Pinpoint the cell where the given text exists, returning its (x, y) midpoint coordinate. 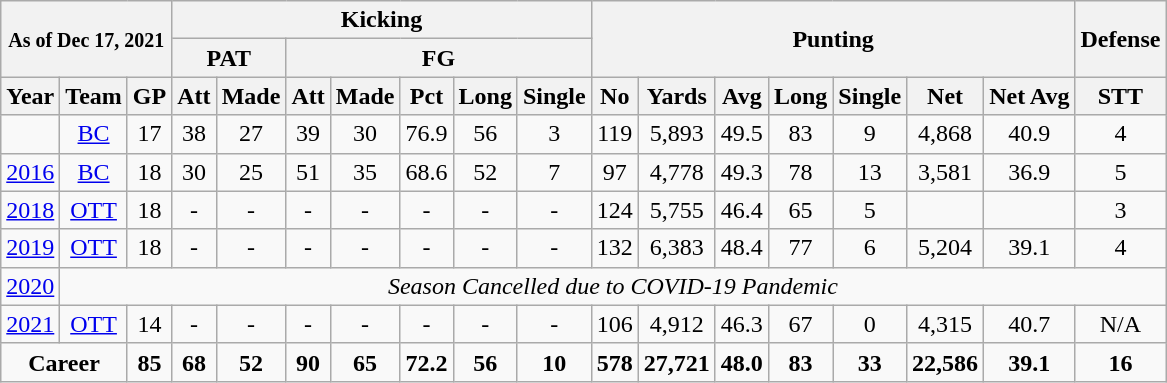
10 (554, 362)
Team (94, 96)
46.4 (742, 210)
48.4 (742, 248)
49.3 (742, 172)
2018 (30, 210)
2021 (30, 324)
6,383 (676, 248)
76.9 (426, 134)
Yards (676, 96)
N/A (1120, 324)
85 (149, 362)
68 (194, 362)
Net Avg (1030, 96)
6 (870, 248)
578 (614, 362)
4,912 (676, 324)
38 (194, 134)
FG (438, 58)
As of Dec 17, 2021 (86, 39)
97 (614, 172)
35 (365, 172)
0 (870, 324)
4,868 (946, 134)
5,893 (676, 134)
27 (251, 134)
40.7 (1030, 324)
17 (149, 134)
PAT (229, 58)
Season Cancelled due to COVID-19 Pandemic (613, 286)
2020 (30, 286)
106 (614, 324)
36.9 (1030, 172)
39 (308, 134)
4,778 (676, 172)
Punting (833, 39)
90 (308, 362)
Avg (742, 96)
Defense (1120, 39)
Pct (426, 96)
72.2 (426, 362)
40.9 (1030, 134)
Net (946, 96)
4,315 (946, 324)
Year (30, 96)
13 (870, 172)
Career (64, 362)
33 (870, 362)
5,755 (676, 210)
77 (800, 248)
78 (800, 172)
46.3 (742, 324)
132 (614, 248)
2016 (30, 172)
7 (554, 172)
27,721 (676, 362)
STT (1120, 96)
49.5 (742, 134)
Kicking (382, 20)
48.0 (742, 362)
16 (1120, 362)
22,586 (946, 362)
5,204 (946, 248)
2019 (30, 248)
25 (251, 172)
119 (614, 134)
No (614, 96)
9 (870, 134)
GP (149, 96)
3,581 (946, 172)
51 (308, 172)
67 (800, 324)
68.6 (426, 172)
14 (149, 324)
124 (614, 210)
